Detect which cell encompasses the target text, then output its (X, Y) center coordinate. 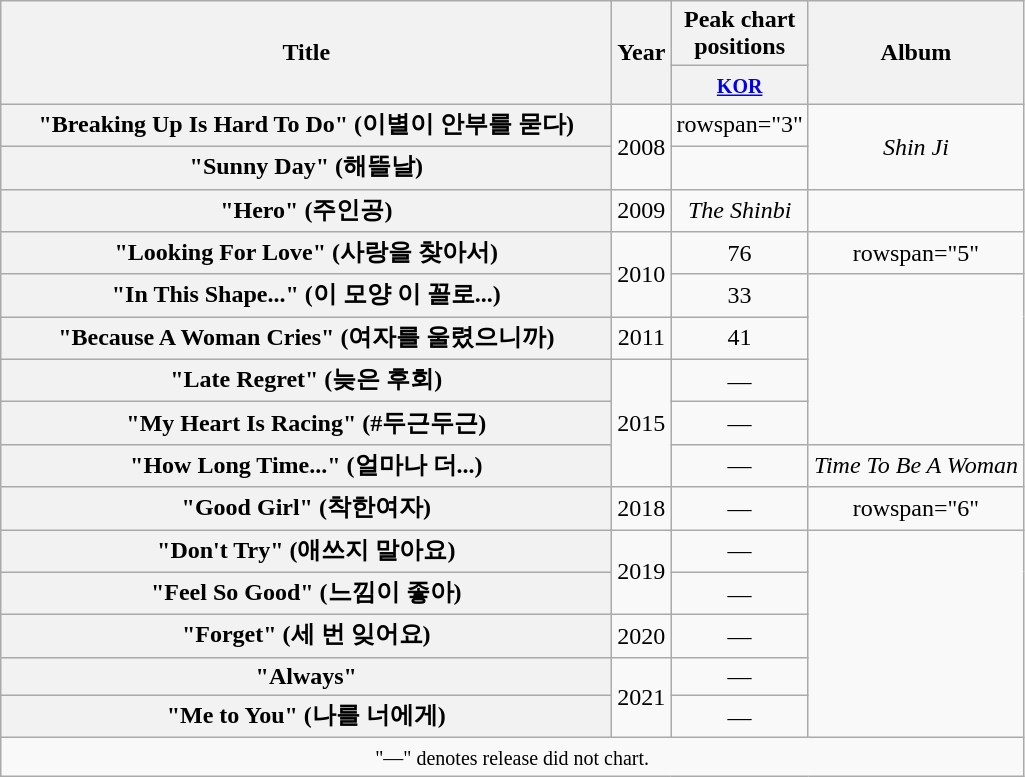
"Because A Woman Cries" (여자를 울렸으니까) (306, 338)
"Breaking Up Is Hard To Do" (이별이 안부를 묻다) (306, 126)
"Me to You" (나를 너에게) (306, 716)
"Sunny Day" (해뜰날) (306, 168)
"Don't Try" (애쓰지 말아요) (306, 552)
Album (916, 52)
"—" denotes release did not chart. (512, 757)
Title (306, 52)
2011 (642, 338)
The Shinbi (740, 210)
"Hero" (주인공) (306, 210)
"Looking For Love" (사랑을 찾아서) (306, 254)
41 (740, 338)
"Feel So Good" (느낌이 좋아) (306, 594)
76 (740, 254)
rowspan="3" (740, 126)
2021 (642, 698)
33 (740, 296)
2009 (642, 210)
2019 (642, 572)
2018 (642, 508)
rowspan="5" (916, 254)
2010 (642, 274)
Peak chart positions (740, 34)
"In This Shape..." (이 모양 이 꼴로...) (306, 296)
Time To Be A Woman (916, 466)
Year (642, 52)
KOR (740, 85)
rowspan="6" (916, 508)
"How Long Time..." (얼마나 더...) (306, 466)
"Always" (306, 676)
2015 (642, 423)
"My Heart Is Racing" (#두근두근) (306, 424)
2020 (642, 636)
2008 (642, 146)
"Late Regret" (늦은 후회) (306, 380)
"Forget" (세 번 잊어요) (306, 636)
"Good Girl" (착한여자) (306, 508)
Shin Ji (916, 146)
